Scan for the cell matching the given text and deliver its (x, y) coordinate at center. 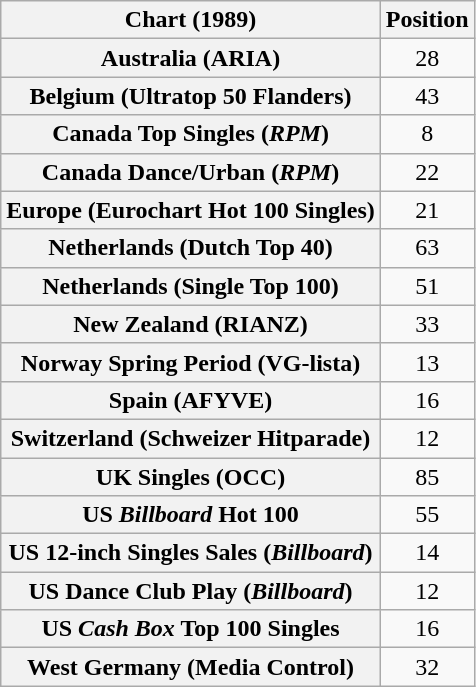
Europe (Eurochart Hot 100 Singles) (191, 210)
85 (427, 477)
Norway Spring Period (VG-lista) (191, 362)
Netherlands (Single Top 100) (191, 286)
West Germany (Media Control) (191, 667)
Spain (AFYVE) (191, 400)
Switzerland (Schweizer Hitparade) (191, 438)
US 12-inch Singles Sales (Billboard) (191, 553)
Chart (1989) (191, 20)
US Dance Club Play (Billboard) (191, 591)
22 (427, 172)
Netherlands (Dutch Top 40) (191, 248)
21 (427, 210)
UK Singles (OCC) (191, 477)
US Cash Box Top 100 Singles (191, 629)
Canada Dance/Urban (RPM) (191, 172)
13 (427, 362)
8 (427, 134)
Position (427, 20)
33 (427, 324)
43 (427, 96)
32 (427, 667)
51 (427, 286)
14 (427, 553)
Canada Top Singles (RPM) (191, 134)
New Zealand (RIANZ) (191, 324)
28 (427, 58)
63 (427, 248)
55 (427, 515)
US Billboard Hot 100 (191, 515)
Belgium (Ultratop 50 Flanders) (191, 96)
Australia (ARIA) (191, 58)
